Search for the cell housing the specified text and yield its [x, y] center coordinate. 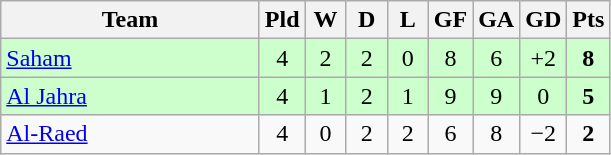
D [366, 20]
L [408, 20]
+2 [544, 58]
W [326, 20]
GA [496, 20]
5 [588, 96]
Al-Raed [130, 134]
Team [130, 20]
Pld [282, 20]
−2 [544, 134]
GD [544, 20]
GF [450, 20]
Pts [588, 20]
Saham [130, 58]
Al Jahra [130, 96]
